Pinpoint the cell where the given text exists, returning its (x, y) midpoint coordinate. 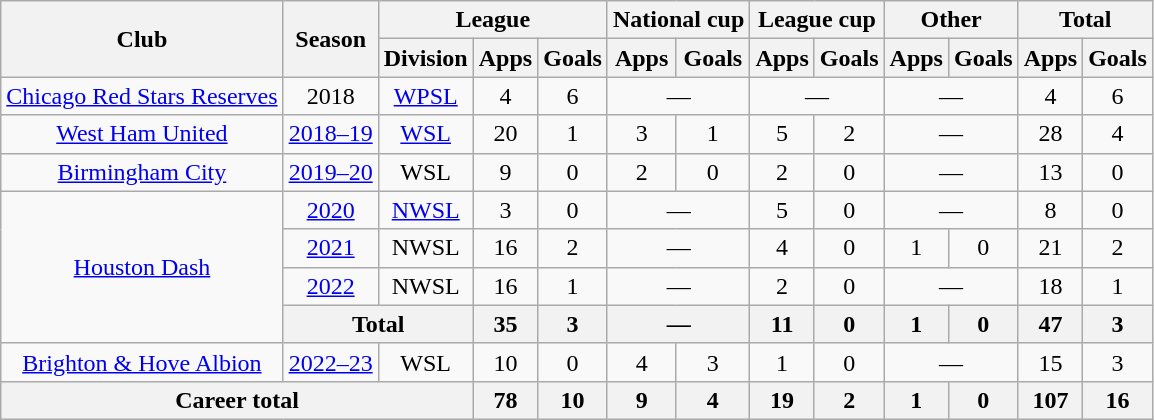
19 (782, 400)
21 (1050, 248)
18 (1050, 286)
2022 (330, 286)
13 (1050, 172)
WPSL (426, 96)
8 (1050, 210)
Club (142, 39)
Houston Dash (142, 267)
2019–20 (330, 172)
2018–19 (330, 134)
League cup (817, 20)
28 (1050, 134)
47 (1050, 324)
20 (505, 134)
Season (330, 39)
107 (1050, 400)
2021 (330, 248)
2018 (330, 96)
78 (505, 400)
2022–23 (330, 362)
League (492, 20)
Birmingham City (142, 172)
National cup (678, 20)
West Ham United (142, 134)
Chicago Red Stars Reserves (142, 96)
Brighton & Hove Albion (142, 362)
Career total (237, 400)
35 (505, 324)
15 (1050, 362)
11 (782, 324)
Other (951, 20)
Division (426, 58)
2020 (330, 210)
